Capture the cell that displays the provided text and extract its (X, Y) central coordinate. 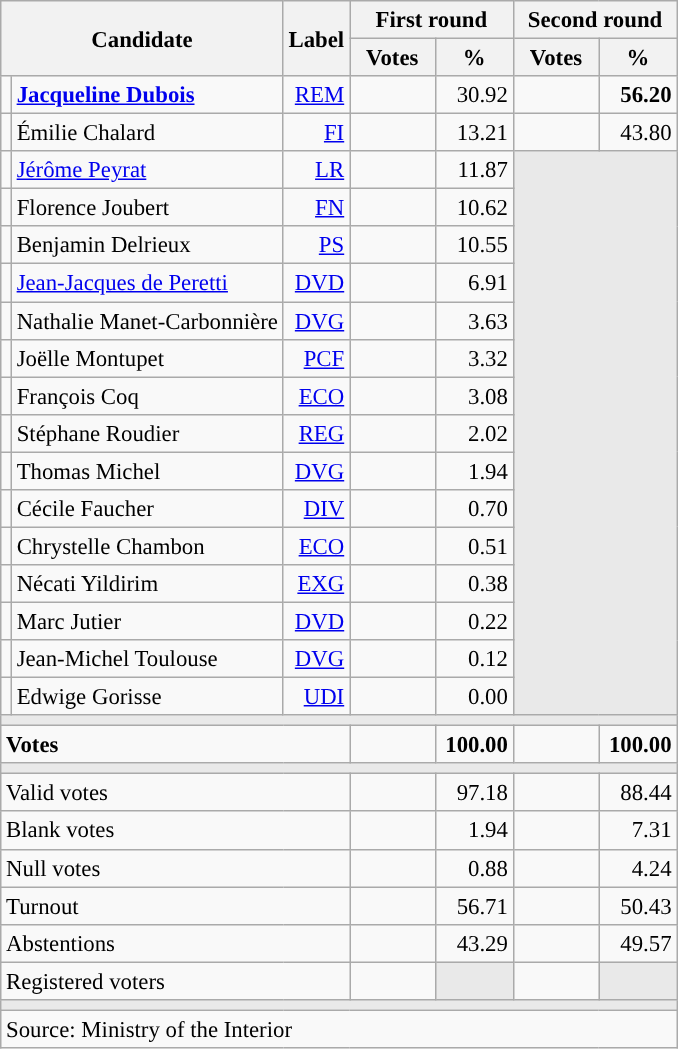
François Coq (147, 396)
REG (316, 433)
LR (316, 170)
Jean-Jacques de Peretti (147, 283)
Stéphane Roudier (147, 433)
3.08 (474, 396)
Jérôme Peyrat (147, 170)
Blank votes (176, 831)
3.63 (474, 321)
11.87 (474, 170)
43.29 (474, 943)
Registered voters (176, 981)
Florence Joubert (147, 208)
10.55 (474, 245)
3.32 (474, 358)
7.31 (638, 831)
FI (316, 133)
2.02 (474, 433)
Nécati Yildirim (147, 584)
Abstentions (176, 943)
Label (316, 38)
REM (316, 95)
0.38 (474, 584)
88.44 (638, 793)
56.20 (638, 95)
56.71 (474, 906)
0.88 (474, 868)
Joëlle Montupet (147, 358)
Thomas Michel (147, 471)
0.70 (474, 509)
10.62 (474, 208)
Benjamin Delrieux (147, 245)
PS (316, 245)
Turnout (176, 906)
Source: Ministry of the Interior (339, 1029)
Valid votes (176, 793)
Edwige Gorisse (147, 697)
Chrystelle Chambon (147, 546)
0.12 (474, 659)
0.51 (474, 546)
UDI (316, 697)
Jean-Michel Toulouse (147, 659)
97.18 (474, 793)
Émilie Chalard (147, 133)
Candidate (142, 38)
43.80 (638, 133)
49.57 (638, 943)
4.24 (638, 868)
0.00 (474, 697)
6.91 (474, 283)
Second round (595, 20)
Null votes (176, 868)
DIV (316, 509)
13.21 (474, 133)
EXG (316, 584)
30.92 (474, 95)
0.22 (474, 621)
FN (316, 208)
50.43 (638, 906)
Nathalie Manet-Carbonnière (147, 321)
Jacqueline Dubois (147, 95)
PCF (316, 358)
Marc Jutier (147, 621)
Cécile Faucher (147, 509)
First round (432, 20)
